Scan for the cell matching the given text and deliver its (x, y) coordinate at center. 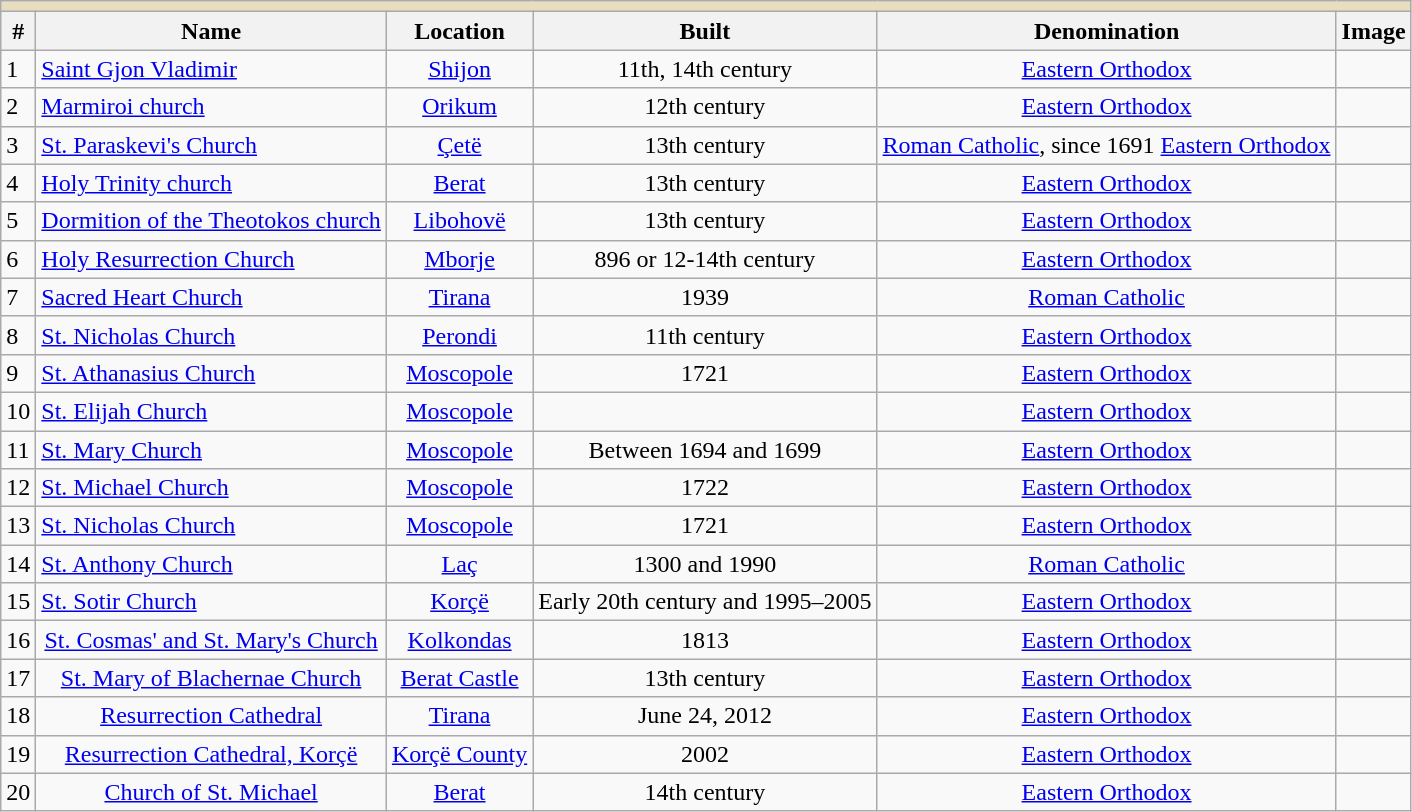
Resurrection Cathedral, Korçë (212, 754)
896 or 12-14th century (705, 259)
15 (18, 602)
Perondi (459, 335)
Çetë (459, 145)
St. Athanasius Church (212, 373)
Location (459, 31)
Built (705, 31)
7 (18, 297)
Roman Catholic, since 1691 Eastern Orthodox (1106, 145)
14th century (705, 792)
Korçë (459, 602)
9 (18, 373)
11 (18, 449)
Saint Gjon Vladimir (212, 69)
June 24, 2012 (705, 716)
Kolkondas (459, 640)
St. Cosmas' and St. Mary's Church (212, 640)
St. Elijah Church (212, 411)
Orikum (459, 107)
19 (18, 754)
Early 20th century and 1995–2005 (705, 602)
Marmiroi church (212, 107)
2 (18, 107)
Dormition of the Theotokos church (212, 221)
2002 (705, 754)
16 (18, 640)
10 (18, 411)
14 (18, 564)
St. Mary of Blachernae Church (212, 678)
12th century (705, 107)
1813 (705, 640)
20 (18, 792)
11th century (705, 335)
Name (212, 31)
12 (18, 488)
Between 1694 and 1699 (705, 449)
18 (18, 716)
6 (18, 259)
Mborje (459, 259)
1722 (705, 488)
17 (18, 678)
Korçë County (459, 754)
Resurrection Cathedral (212, 716)
3 (18, 145)
1939 (705, 297)
St. Mary Church (212, 449)
St. Anthony Church (212, 564)
4 (18, 183)
St. Paraskevi's Church (212, 145)
Holy Trinity church (212, 183)
11th, 14th century (705, 69)
Sacred Heart Church (212, 297)
St. Michael Church (212, 488)
8 (18, 335)
Shijon (459, 69)
Image (1374, 31)
St. Sotir Church (212, 602)
1 (18, 69)
1300 and 1990 (705, 564)
Church of St. Michael (212, 792)
Libohovë (459, 221)
Denomination (1106, 31)
# (18, 31)
5 (18, 221)
13 (18, 526)
Holy Resurrection Church (212, 259)
Berat Castle (459, 678)
Laç (459, 564)
